Scan for the cell matching the given text and deliver its (x, y) coordinate at center. 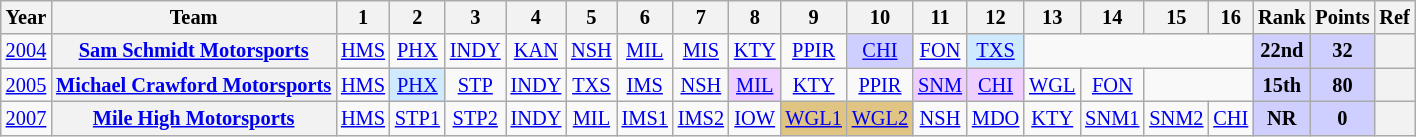
SNM2 (1176, 118)
5 (591, 17)
0 (1342, 118)
Mile High Motorsports (194, 118)
IOW (755, 118)
13 (1052, 17)
Sam Schmidt Motorsports (194, 51)
7 (701, 17)
11 (940, 17)
STP (476, 85)
14 (1112, 17)
2 (418, 17)
80 (1342, 85)
WGL2 (880, 118)
SNM (940, 85)
15th (1282, 85)
10 (880, 17)
MIS (701, 51)
Rank (1282, 17)
2004 (26, 51)
22nd (1282, 51)
Team (194, 17)
WGL (1052, 85)
STP1 (418, 118)
KAN (536, 51)
8 (755, 17)
IMS (645, 85)
2007 (26, 118)
15 (1176, 17)
3 (476, 17)
32 (1342, 51)
WGL1 (814, 118)
IMS2 (701, 118)
NR (1282, 118)
4 (536, 17)
Points (1342, 17)
Year (26, 17)
12 (996, 17)
2005 (26, 85)
STP2 (476, 118)
16 (1230, 17)
Michael Crawford Motorsports (194, 85)
6 (645, 17)
Ref (1394, 17)
1 (363, 17)
SNM1 (1112, 118)
MDO (996, 118)
IMS1 (645, 118)
9 (814, 17)
